Locate the cell with the specified text and output its (X, Y) center coordinate. 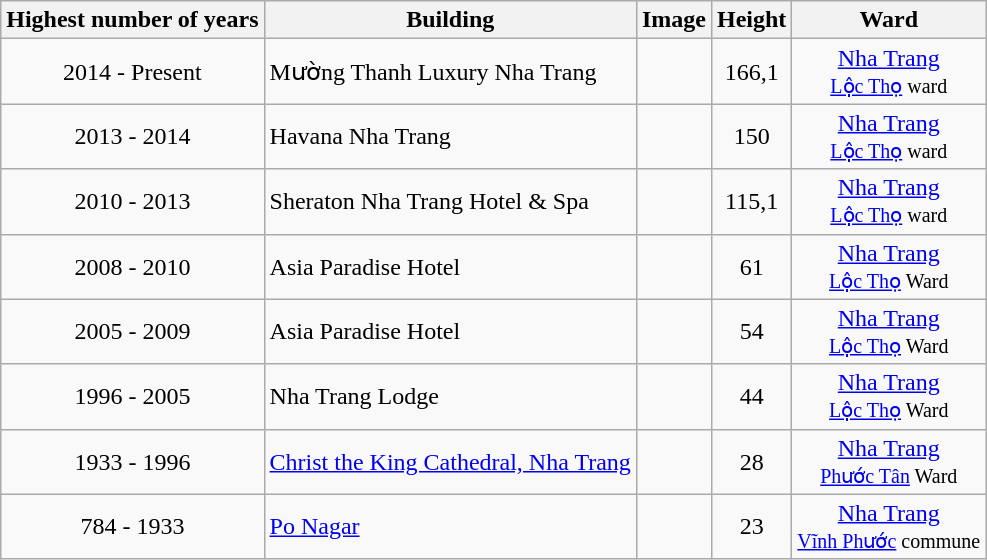
Mường Thanh Luxury Nha Trang (450, 72)
Nha TrangVĩnh Phước commune (889, 526)
Christ the King Cathedral, Nha Trang (450, 462)
Havana Nha Trang (450, 136)
2014 - Present (132, 72)
Po Nagar (450, 526)
150 (751, 136)
2010 - 2013 (132, 202)
Highest number of years (132, 20)
1996 - 2005 (132, 396)
1933 - 1996 (132, 462)
23 (751, 526)
2005 - 2009 (132, 332)
Image (674, 20)
2008 - 2010 (132, 266)
Sheraton Nha Trang Hotel & Spa (450, 202)
166,1 (751, 72)
54 (751, 332)
Nha Trang Lodge (450, 396)
61 (751, 266)
Ward (889, 20)
Height (751, 20)
28 (751, 462)
2013 - 2014 (132, 136)
784 - 1933 (132, 526)
44 (751, 396)
Nha TrangPhước Tân Ward (889, 462)
115,1 (751, 202)
Building (450, 20)
